Provide the [x, y] coordinate of the cell's center where the given text is located.  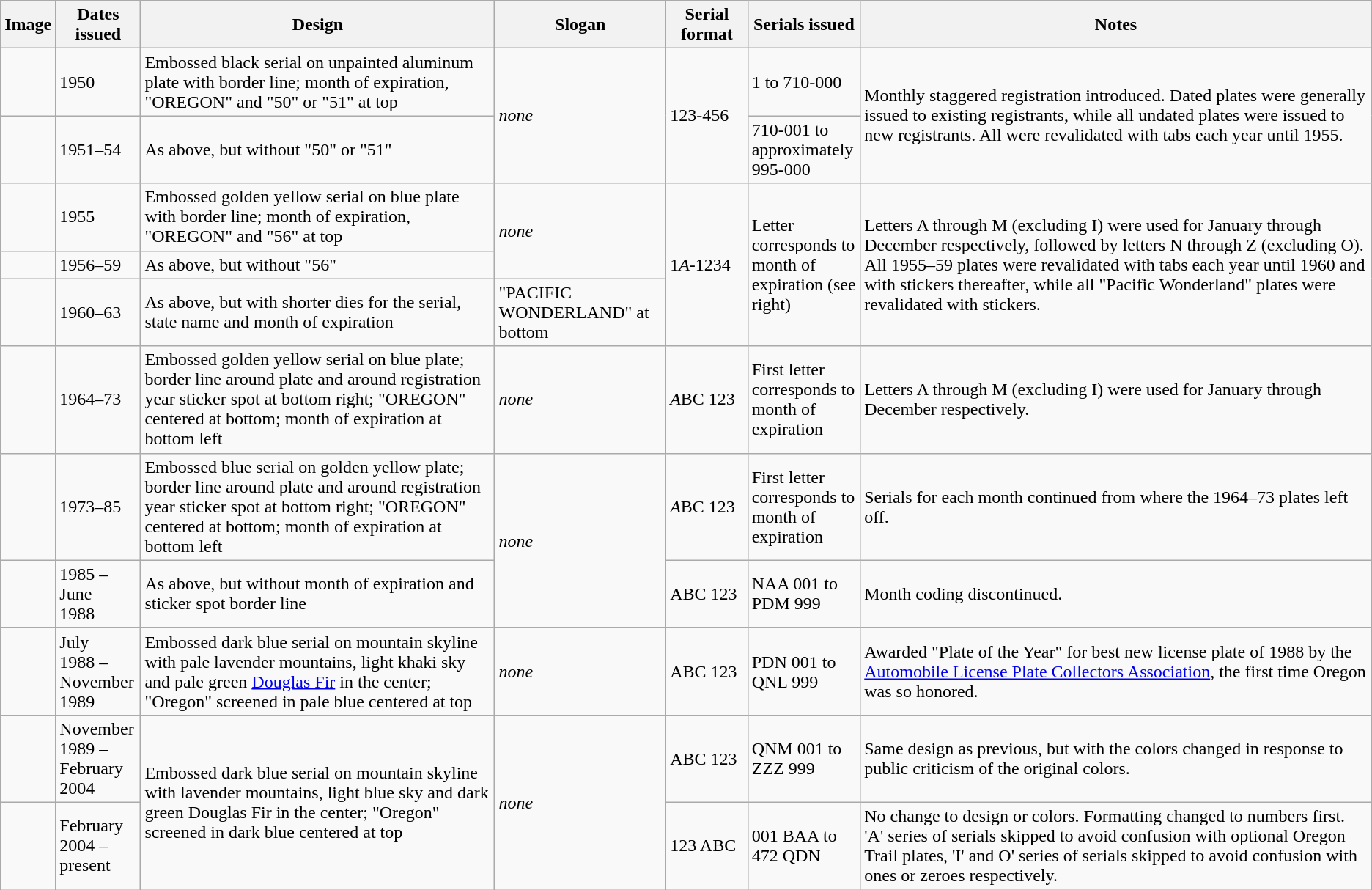
710-001 to approximately 995-000 [804, 150]
Slogan [580, 25]
"PACIFIC WONDERLAND" at bottom [580, 312]
As above, but without "50" or "51" [318, 150]
1955 [98, 217]
1A-1234 [707, 265]
Serials for each month continued from where the 1964–73 plates left off. [1116, 507]
QNM 001 to ZZZ 999 [804, 758]
001 BAA to 472 QDN [804, 846]
NAA 001 to PDM 999 [804, 594]
November 1989 – February 2004 [98, 758]
Serial format [707, 25]
As above, but without month of expiration and sticker spot border line [318, 594]
Embossed golden yellow serial on blue plate with border line; month of expiration, "OREGON" and "56" at top [318, 217]
Notes [1116, 25]
1951–54 [98, 150]
123-456 [707, 116]
Embossed black serial on unpainted aluminum plate with border line; month of expiration, "OREGON" and "50" or "51" at top [318, 82]
Design [318, 25]
July1988 – November 1989 [98, 672]
Letter corresponds to month of expiration (see right) [804, 265]
Letters A through M (excluding I) were used for January through December respectively. [1116, 400]
February 2004 – present [98, 846]
Dates issued [98, 25]
1956–59 [98, 265]
1964–73 [98, 400]
Serials issued [804, 25]
Same design as previous, but with the colors changed in response to public criticism of the original colors. [1116, 758]
123 ABC [707, 846]
1973–85 [98, 507]
As above, but without "56" [318, 265]
1960–63 [98, 312]
1985 –June1988 [98, 594]
Image [28, 25]
As above, but with shorter dies for the serial, state name and month of expiration [318, 312]
1950 [98, 82]
1 to 710-000 [804, 82]
PDN 001 to QNL 999 [804, 672]
Month coding discontinued. [1116, 594]
